Pinpoint the cell where the given text exists, returning its (X, Y) midpoint coordinate. 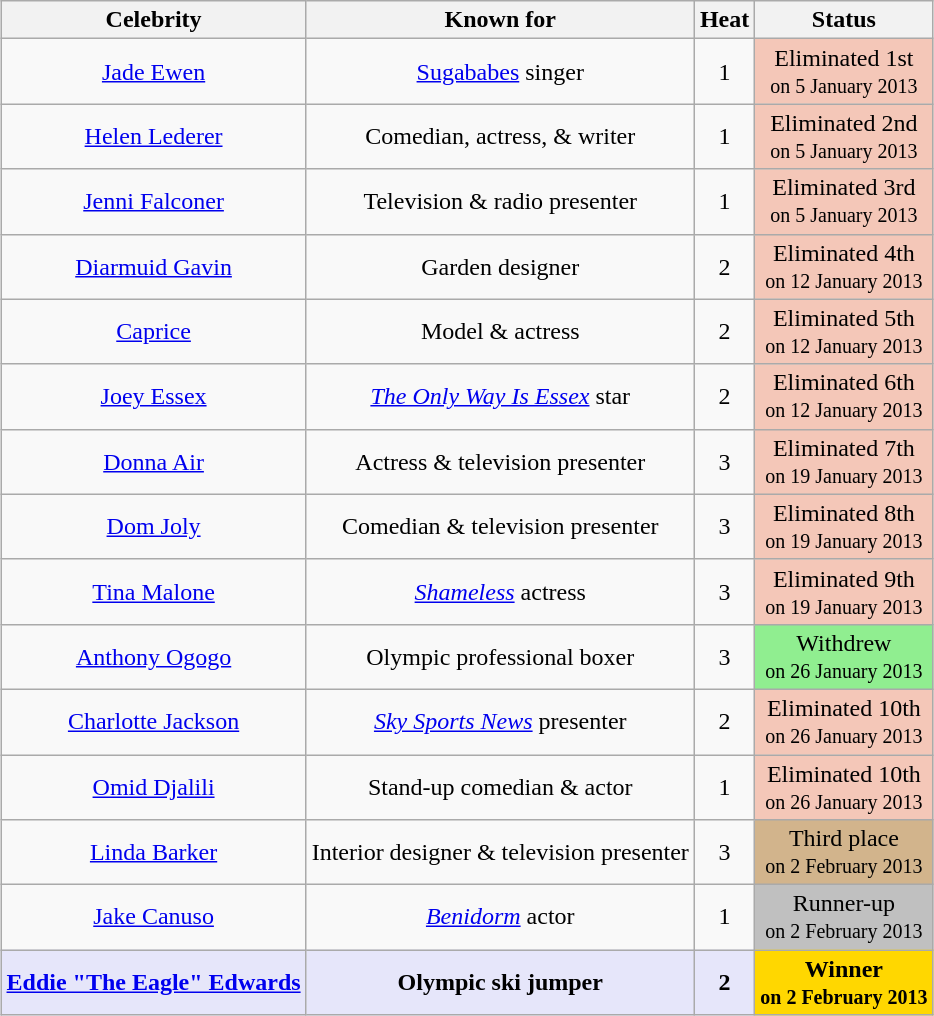
Eliminated 9thon 19 January 2013 (844, 592)
Eliminated 4thon 12 January 2013 (844, 266)
Shameless actress (500, 592)
Stand-up comedian & actor (500, 786)
Caprice (154, 332)
Benidorm actor (500, 918)
Withdrewon 26 January 2013 (844, 656)
Garden designer (500, 266)
Linda Barker (154, 852)
Comedian, actress, & writer (500, 136)
Jake Canuso (154, 918)
Eliminated 8thon 19 January 2013 (844, 526)
Celebrity (154, 20)
Third placeon 2 February 2013 (844, 852)
Status (844, 20)
Television & radio presenter (500, 202)
Omid Djalili (154, 786)
Eddie "The Eagle" Edwards (154, 982)
Helen Lederer (154, 136)
Donna Air (154, 462)
Eliminated 2ndon 5 January 2013 (844, 136)
Eliminated 5thon 12 January 2013 (844, 332)
Known for (500, 20)
Jade Ewen (154, 72)
Heat (724, 20)
Sky Sports News presenter (500, 722)
Tina Malone (154, 592)
Charlotte Jackson (154, 722)
Diarmuid Gavin (154, 266)
Joey Essex (154, 396)
Comedian & television presenter (500, 526)
Runner-upon 2 February 2013 (844, 918)
Winneron 2 February 2013 (844, 982)
Eliminated 6thon 12 January 2013 (844, 396)
Actress & television presenter (500, 462)
Eliminated 3rdon 5 January 2013 (844, 202)
Olympic professional boxer (500, 656)
Interior designer & television presenter (500, 852)
Sugababes singer (500, 72)
Eliminated 7thon 19 January 2013 (844, 462)
Olympic ski jumper (500, 982)
The Only Way Is Essex star (500, 396)
Anthony Ogogo (154, 656)
Jenni Falconer (154, 202)
Model & actress (500, 332)
Eliminated 1ston 5 January 2013 (844, 72)
Dom Joly (154, 526)
